Return (X, Y) of the center of cell containing provided text 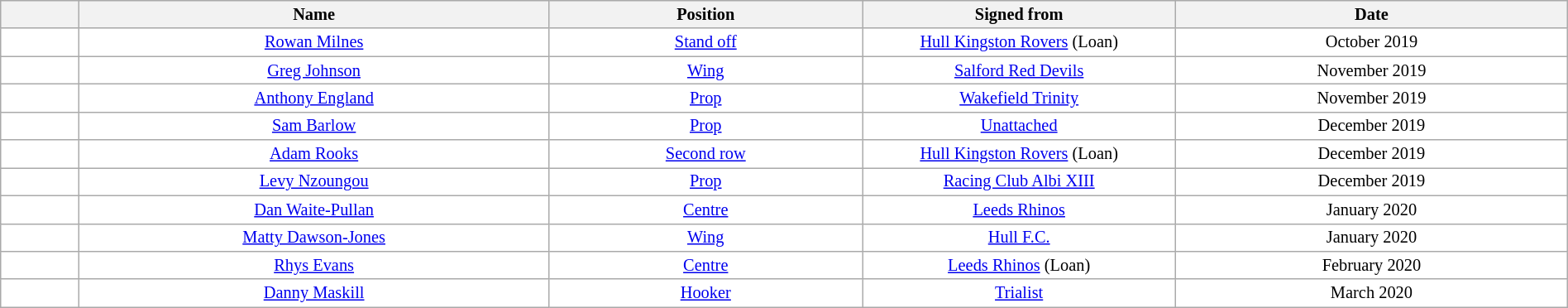
March 2020 (1372, 293)
Leeds Rhinos (Loan) (1019, 265)
Trialist (1019, 293)
Unattached (1019, 126)
Sam Barlow (313, 126)
Salford Red Devils (1019, 70)
Name (313, 14)
Danny Maskill (313, 293)
Position (706, 14)
Anthony England (313, 98)
Rowan Milnes (313, 42)
October 2019 (1372, 42)
Hooker (706, 293)
February 2020 (1372, 265)
Racing Club Albi XIII (1019, 181)
Greg Johnson (313, 70)
Rhys Evans (313, 265)
Stand off (706, 42)
Signed from (1019, 14)
Date (1372, 14)
Matty Dawson-Jones (313, 238)
Adam Rooks (313, 154)
Levy Nzoungou (313, 181)
Hull F.C. (1019, 238)
Dan Waite-Pullan (313, 209)
Leeds Rhinos (1019, 209)
Second row (706, 154)
Wakefield Trinity (1019, 98)
